Identify which cell holds the provided text, then report its [x, y] central coordinate. 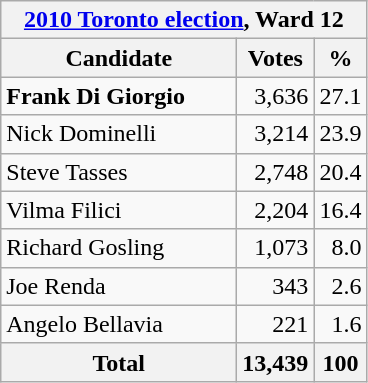
16.4 [340, 210]
20.4 [340, 172]
Steve Tasses [119, 172]
100 [340, 362]
8.0 [340, 248]
Votes [276, 58]
2010 Toronto election, Ward 12 [184, 20]
221 [276, 324]
3,636 [276, 96]
2.6 [340, 286]
Total [119, 362]
3,214 [276, 134]
Joe Renda [119, 286]
Candidate [119, 58]
23.9 [340, 134]
27.1 [340, 96]
% [340, 58]
Vilma Filici [119, 210]
1,073 [276, 248]
343 [276, 286]
13,439 [276, 362]
2,748 [276, 172]
Frank Di Giorgio [119, 96]
1.6 [340, 324]
Richard Gosling [119, 248]
2,204 [276, 210]
Angelo Bellavia [119, 324]
Nick Dominelli [119, 134]
